Find where the given text appears and provide that cell's center as [X, Y] coordinate. 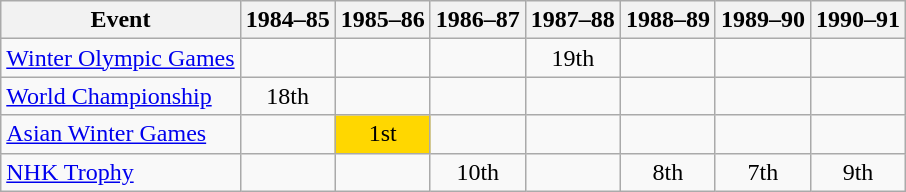
1986–87 [478, 20]
1988–89 [668, 20]
10th [478, 172]
1989–90 [762, 20]
NHK Trophy [120, 172]
Winter Olympic Games [120, 58]
1987–88 [572, 20]
1990–91 [858, 20]
7th [762, 172]
8th [668, 172]
1985–86 [382, 20]
19th [572, 58]
Asian Winter Games [120, 134]
1st [382, 134]
9th [858, 172]
Event [120, 20]
World Championship [120, 96]
18th [288, 96]
1984–85 [288, 20]
